For the text-containing cell, return its midpoint in [X, Y] coordinate format. 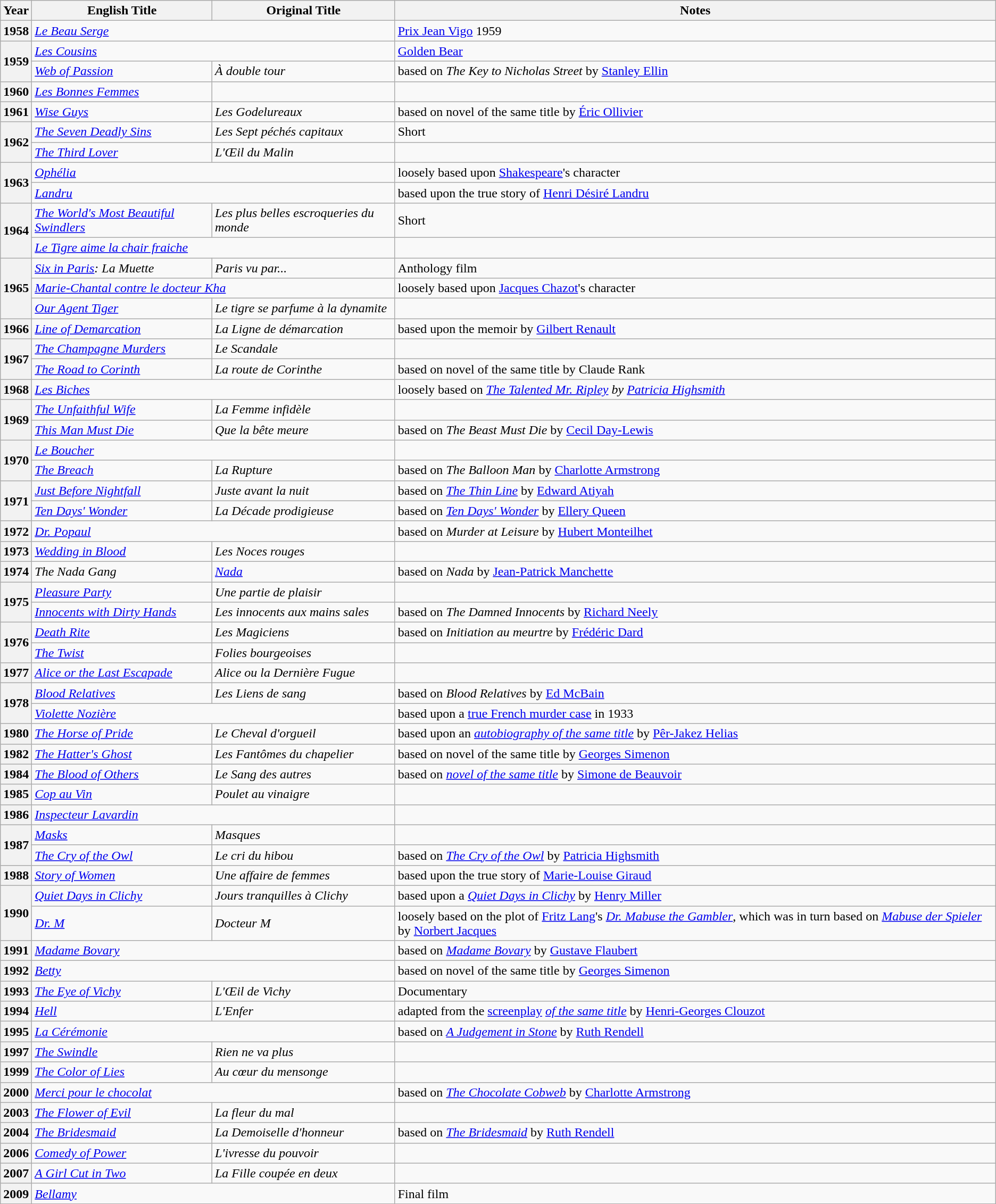
based on novel of the same title by Éric Ollivier [695, 112]
Les Noces rouges [303, 551]
Bellamy [213, 1193]
Le Cheval d'orgueil [303, 734]
1970 [16, 460]
Les Bonnes Femmes [122, 92]
1966 [16, 329]
1960 [16, 92]
1993 [16, 991]
Rien ne va plus [303, 1052]
The Champagne Murders [122, 349]
The Hatter's Ghost [122, 754]
adapted from the screenplay of the same title by Henri-Georges Clouzot [695, 1011]
L'ivresse du pouvoir [303, 1153]
L'Enfer [303, 1011]
2004 [16, 1133]
based on The Chocolate Cobweb by Charlotte Armstrong [695, 1092]
based upon a Quiet Days in Clichy by Henry Miller [695, 895]
Merci pour le chocolat [213, 1092]
The Eye of Vichy [122, 991]
1984 [16, 774]
Year [16, 11]
Nada [303, 571]
1982 [16, 754]
Innocents with Dirty Hands [122, 612]
Masques [303, 835]
Les Biches [213, 389]
La Rupture [303, 470]
The Cry of the Owl [122, 855]
Le Beau Serge [213, 31]
Jours tranquilles à Clichy [303, 895]
1972 [16, 531]
based upon the true story of Henri Désiré Landru [695, 193]
The Unfaithful Wife [122, 410]
1971 [16, 501]
This Man Must Die [122, 430]
based on A Judgement in Stone by Ruth Rendell [695, 1032]
Anthology film [695, 268]
Le tigre se parfume à la dynamite [303, 309]
La Femme infidèle [303, 410]
Masks [122, 835]
Une partie de plaisir [303, 592]
La Fille coupée en deux [303, 1173]
loosely based upon Jacques Chazot's character [695, 288]
The Horse of Pride [122, 734]
La fleur du mal [303, 1112]
Prix Jean Vigo 1959 [695, 31]
La Demoiselle d'honneur [303, 1133]
Que la bête meure [303, 430]
loosely based on the plot of Fritz Lang's Dr. Mabuse the Gambler, which was in turn based on Mabuse der Spieler by Norbert Jacques [695, 923]
1994 [16, 1011]
Pleasure Party [122, 592]
Documentary [695, 991]
Six in Paris: La Muette [122, 268]
Line of Demarcation [122, 329]
Hell [122, 1011]
Golden Bear [695, 51]
Marie-Chantal contre le docteur Kha [213, 288]
based on The Key to Nicholas Street by Stanley Ellin [695, 71]
based on The Bridesmaid by Ruth Rendell [695, 1133]
The Color of Lies [122, 1072]
1991 [16, 951]
1974 [16, 571]
1975 [16, 602]
based upon an autobiography of the same title by Pêr-Jakez Helias [695, 734]
Violette Nozière [213, 713]
Just Before Nightfall [122, 491]
loosely based on The Talented Mr. Ripley by Patricia Highsmith [695, 389]
based on The Damned Innocents by Richard Neely [695, 612]
1999 [16, 1072]
The Blood of Others [122, 774]
Les Cousins [213, 51]
Alice ou la Dernière Fugue [303, 673]
1973 [16, 551]
1978 [16, 703]
Original Title [303, 11]
Betty [213, 971]
Death Rite [122, 633]
L'Œil du Malin [303, 152]
Docteur M [303, 923]
Final film [695, 1193]
Les Fantômes du chapelier [303, 754]
Inspecteur Lavardin [213, 815]
Alice or the Last Escapade [122, 673]
1986 [16, 815]
1968 [16, 389]
1997 [16, 1052]
The Third Lover [122, 152]
1988 [16, 875]
Le Scandale [303, 349]
La Cérémonie [213, 1032]
loosely based upon Shakespeare's character [695, 172]
based on The Beast Must Die by Cecil Day-Lewis [695, 430]
The Nada Gang [122, 571]
1976 [16, 643]
1967 [16, 359]
based on The Thin Line by Edward Atiyah [695, 491]
Wise Guys [122, 112]
The Breach [122, 470]
2000 [16, 1092]
English Title [122, 11]
1962 [16, 142]
based on Madame Bovary by Gustave Flaubert [695, 951]
Our Agent Tiger [122, 309]
The Road to Corinth [122, 369]
The Swindle [122, 1052]
2007 [16, 1173]
based on Murder at Leisure by Hubert Monteilhet [695, 531]
based on Nada by Jean-Patrick Manchette [695, 571]
Quiet Days in Clichy [122, 895]
1963 [16, 182]
based on The Balloon Man by Charlotte Armstrong [695, 470]
based on Initiation au meurtre by Frédéric Dard [695, 633]
1980 [16, 734]
Les Liens de sang [303, 693]
Story of Women [122, 875]
The Bridesmaid [122, 1133]
Poulet au vinaigre [303, 794]
1987 [16, 845]
La Décade prodigieuse [303, 511]
2003 [16, 1112]
1965 [16, 288]
based on Ten Days' Wonder by Ellery Queen [695, 511]
based on The Cry of the Owl by Patricia Highsmith [695, 855]
Web of Passion [122, 71]
1977 [16, 673]
Le Sang des autres [303, 774]
Ten Days' Wonder [122, 511]
Le cri du hibou [303, 855]
Une affaire de femmes [303, 875]
based upon the true story of Marie-Louise Giraud [695, 875]
1969 [16, 420]
1964 [16, 230]
L'Œil de Vichy [303, 991]
1961 [16, 112]
Landru [213, 193]
Juste avant la nuit [303, 491]
based on novel of the same title by Simone de Beauvoir [695, 774]
Wedding in Blood [122, 551]
1990 [16, 913]
Les Magiciens [303, 633]
Les innocents aux mains sales [303, 612]
Folies bourgeoises [303, 653]
Blood Relatives [122, 693]
1992 [16, 971]
À double tour [303, 71]
A Girl Cut in Two [122, 1173]
based upon the memoir by Gilbert Renault [695, 329]
2009 [16, 1193]
Madame Bovary [213, 951]
Le Tigre aime la chair fraiche [213, 247]
Les Godelureaux [303, 112]
Le Boucher [213, 450]
Cop au Vin [122, 794]
The Flower of Evil [122, 1112]
Dr. Popaul [213, 531]
based on novel of the same title by Claude Rank [695, 369]
Paris vu par... [303, 268]
1959 [16, 61]
La route de Corinthe [303, 369]
The Seven Deadly Sins [122, 132]
based on Blood Relatives by Ed McBain [695, 693]
The Twist [122, 653]
Les Sept péchés capitaux [303, 132]
Au cœur du mensonge [303, 1072]
The World's Most Beautiful Swindlers [122, 220]
2006 [16, 1153]
Dr. M [122, 923]
based upon a true French murder case in 1933 [695, 713]
La Ligne de démarcation [303, 329]
Notes [695, 11]
Ophélia [213, 172]
1958 [16, 31]
1985 [16, 794]
Comedy of Power [122, 1153]
Les plus belles escroqueries du monde [303, 220]
1995 [16, 1032]
